Detect which cell encompasses the target text, then output its [x, y] center coordinate. 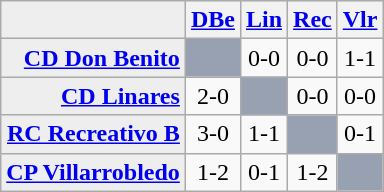
CD Linares [94, 96]
DBe [212, 20]
Rec [313, 20]
CD Don Benito [94, 58]
3-0 [212, 134]
Lin [264, 20]
CP Villarrobledo [94, 172]
Vlr [360, 20]
2-0 [212, 96]
RC Recreativo B [94, 134]
